Pinpoint the cell where the given text exists, returning its [x, y] midpoint coordinate. 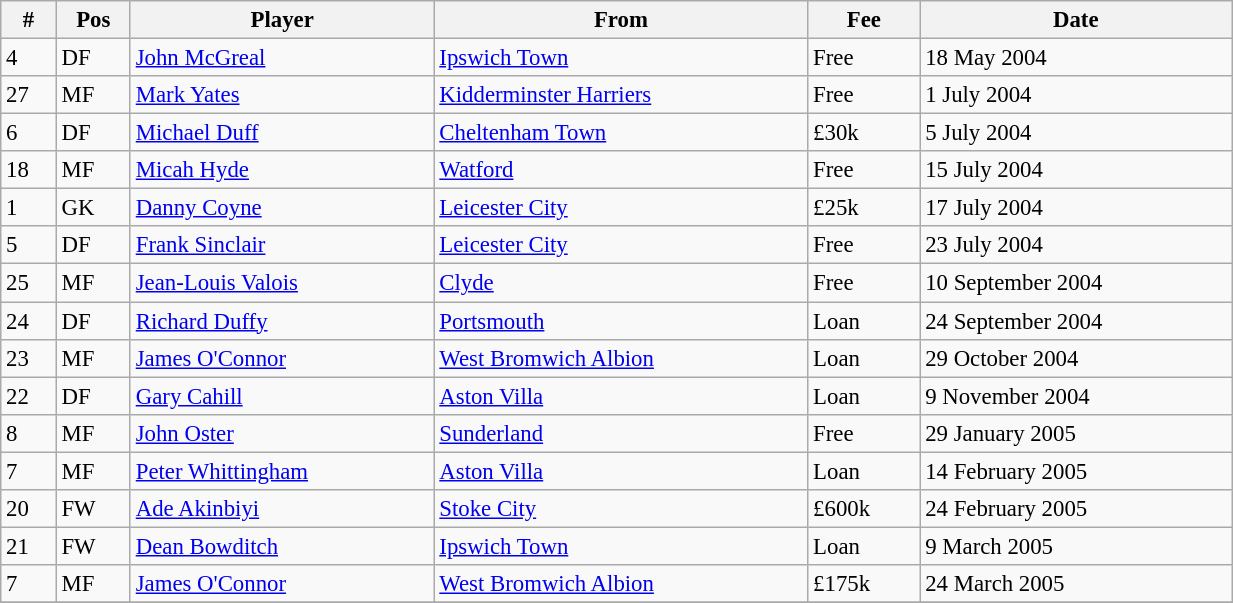
Jean-Louis Valois [282, 283]
18 [28, 170]
15 July 2004 [1076, 170]
4 [28, 58]
Pos [93, 20]
£600k [864, 509]
Dean Bowditch [282, 546]
9 March 2005 [1076, 546]
Ade Akinbiyi [282, 509]
Watford [621, 170]
21 [28, 546]
24 February 2005 [1076, 509]
John McGreal [282, 58]
1 [28, 208]
29 January 2005 [1076, 433]
5 [28, 245]
6 [28, 133]
24 March 2005 [1076, 584]
£30k [864, 133]
Sunderland [621, 433]
From [621, 20]
Clyde [621, 283]
23 [28, 358]
£25k [864, 208]
Portsmouth [621, 321]
Fee [864, 20]
10 September 2004 [1076, 283]
9 November 2004 [1076, 396]
5 July 2004 [1076, 133]
29 October 2004 [1076, 358]
John Oster [282, 433]
27 [28, 95]
25 [28, 283]
Kidderminster Harriers [621, 95]
Cheltenham Town [621, 133]
18 May 2004 [1076, 58]
8 [28, 433]
GK [93, 208]
14 February 2005 [1076, 471]
Richard Duffy [282, 321]
Mark Yates [282, 95]
24 [28, 321]
£175k [864, 584]
23 July 2004 [1076, 245]
1 July 2004 [1076, 95]
Michael Duff [282, 133]
Date [1076, 20]
# [28, 20]
Stoke City [621, 509]
Gary Cahill [282, 396]
22 [28, 396]
Danny Coyne [282, 208]
Micah Hyde [282, 170]
17 July 2004 [1076, 208]
Frank Sinclair [282, 245]
Player [282, 20]
Peter Whittingham [282, 471]
20 [28, 509]
24 September 2004 [1076, 321]
